Search for the cell housing the specified text and yield its (x, y) center coordinate. 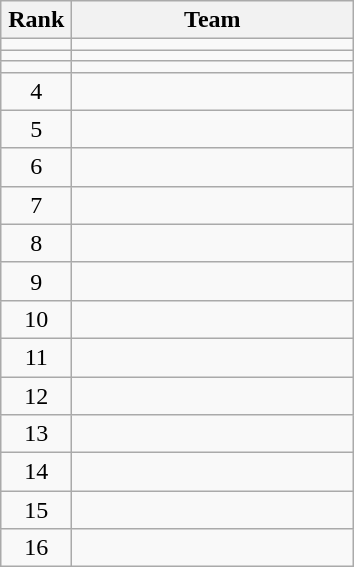
Team (212, 20)
14 (36, 472)
11 (36, 357)
9 (36, 281)
10 (36, 319)
5 (36, 129)
16 (36, 548)
4 (36, 91)
15 (36, 510)
13 (36, 434)
12 (36, 395)
7 (36, 205)
Rank (36, 20)
8 (36, 243)
6 (36, 167)
